Pinpoint the cell where the given text exists, returning its [x, y] midpoint coordinate. 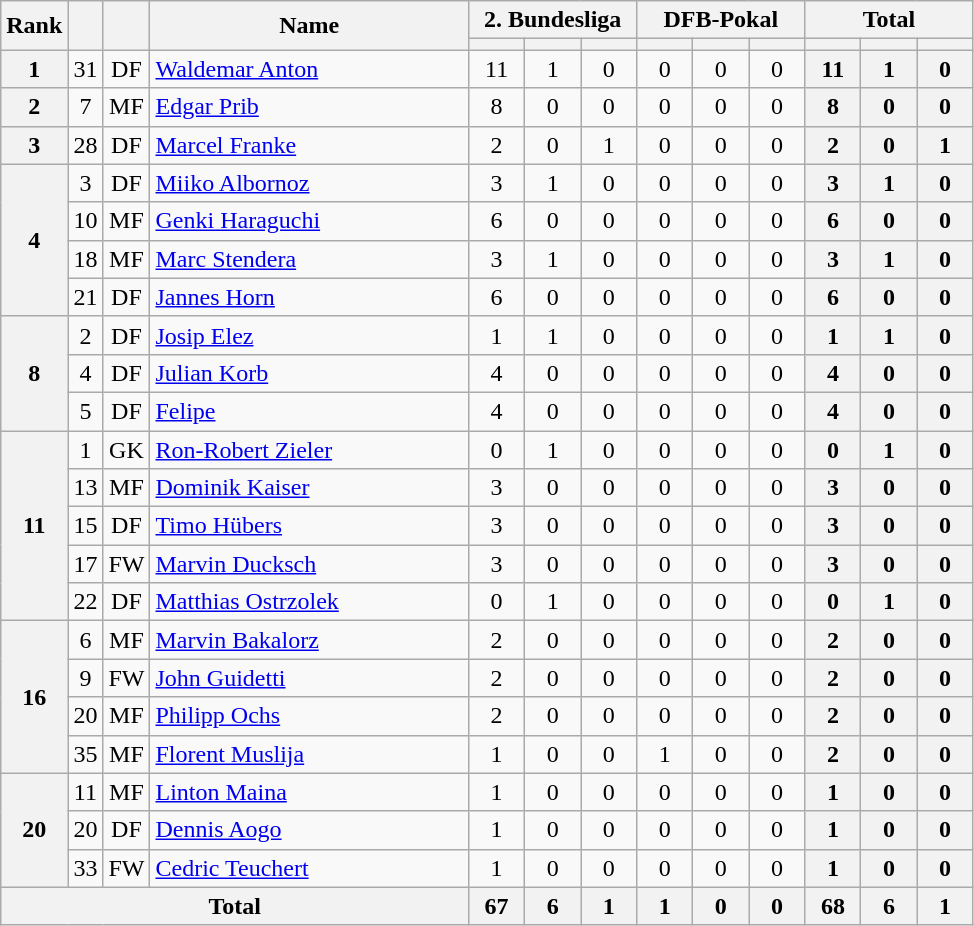
67 [497, 906]
Matthias Ostrzolek [310, 602]
2. Bundesliga [553, 20]
Genki Haraguchi [310, 221]
68 [833, 906]
Marvin Bakalorz [310, 640]
17 [86, 564]
35 [86, 754]
Florent Muslija [310, 754]
Marcel Franke [310, 145]
31 [86, 69]
Waldemar Anton [310, 69]
Timo Hübers [310, 526]
Edgar Prib [310, 107]
10 [86, 221]
Dennis Aogo [310, 830]
Julian Korb [310, 373]
18 [86, 259]
Philipp Ochs [310, 716]
Cedric Teuchert [310, 868]
Rank [34, 26]
Marvin Ducksch [310, 564]
21 [86, 297]
Dominik Kaiser [310, 488]
GK [126, 449]
22 [86, 602]
Josip Elez [310, 335]
Marc Stendera [310, 259]
Miiko Albornoz [310, 183]
5 [86, 411]
7 [86, 107]
9 [86, 678]
Felipe [310, 411]
Ron-Robert Zieler [310, 449]
DFB-Pokal [721, 20]
Name [310, 26]
Jannes Horn [310, 297]
13 [86, 488]
28 [86, 145]
John Guidetti [310, 678]
15 [86, 526]
33 [86, 868]
16 [34, 697]
Linton Maina [310, 792]
